Identify which cell holds the provided text, then report its (x, y) central coordinate. 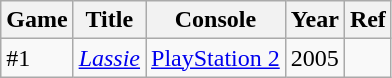
2005 (314, 58)
Console (216, 20)
Title (109, 20)
Lassie (109, 58)
PlayStation 2 (216, 58)
Ref (368, 20)
Game (37, 20)
#1 (37, 58)
Year (314, 20)
